For the text-containing cell, return its midpoint in (X, Y) coordinate format. 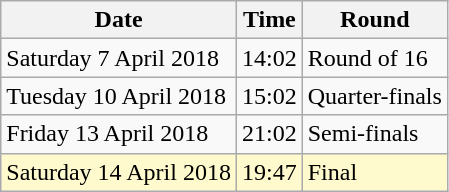
Saturday 14 April 2018 (119, 172)
Round of 16 (374, 58)
Semi-finals (374, 134)
Round (374, 20)
Quarter-finals (374, 96)
Friday 13 April 2018 (119, 134)
19:47 (269, 172)
Final (374, 172)
Tuesday 10 April 2018 (119, 96)
Date (119, 20)
14:02 (269, 58)
Saturday 7 April 2018 (119, 58)
Time (269, 20)
21:02 (269, 134)
15:02 (269, 96)
